Output the (X, Y) coordinate of the center of the cell containing the given text.  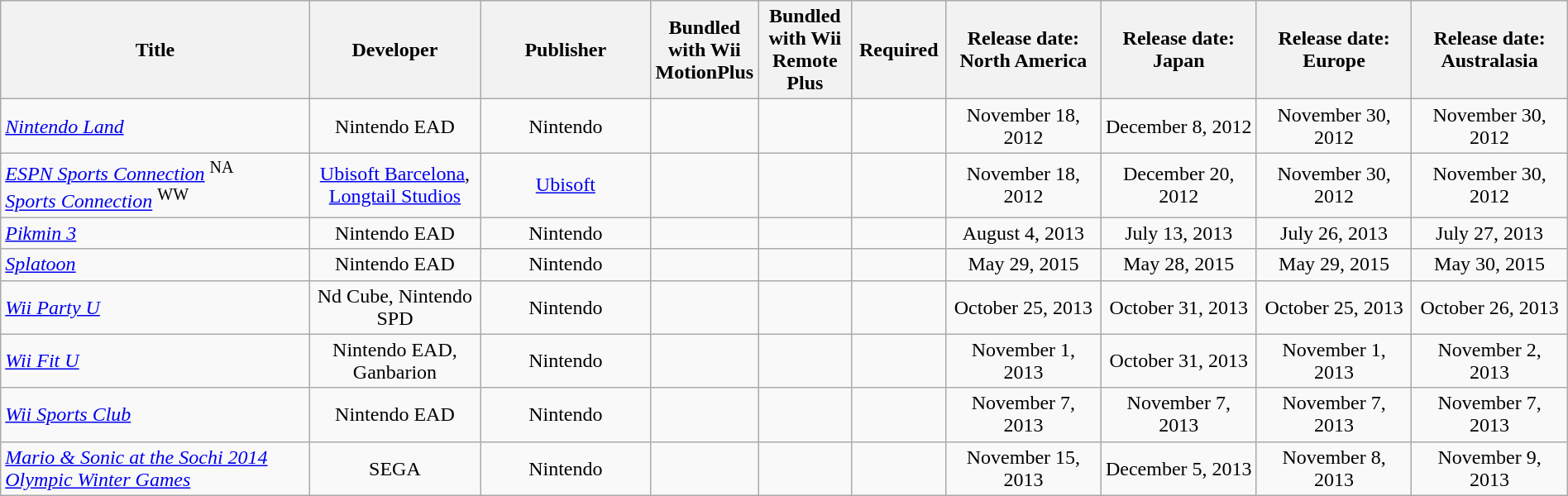
Ubisoft Barcelona, Longtail Studios (394, 185)
August 4, 2013 (1023, 233)
Wii Sports Club (155, 415)
Nd Cube, Nintendo SPD (394, 308)
Required (898, 50)
July 26, 2013 (1334, 233)
Publisher (566, 50)
Release date:Europe (1334, 50)
Nintendo EAD, Ganbarion (394, 360)
Nintendo Land (155, 126)
November 9, 2013 (1489, 468)
November 8, 2013 (1334, 468)
November 15, 2013 (1023, 468)
Wii Fit U (155, 360)
Developer (394, 50)
May 28, 2015 (1178, 265)
ESPN Sports Connection NASports Connection WW (155, 185)
November 2, 2013 (1489, 360)
October 26, 2013 (1489, 308)
Bundled with Wii Remote Plus (806, 50)
Pikmin 3 (155, 233)
Title (155, 50)
July 13, 2013 (1178, 233)
December 5, 2013 (1178, 468)
Ubisoft (566, 185)
Release date:North America (1023, 50)
May 30, 2015 (1489, 265)
Wii Party U (155, 308)
Splatoon (155, 265)
December 20, 2012 (1178, 185)
July 27, 2013 (1489, 233)
Release date:Japan (1178, 50)
December 8, 2012 (1178, 126)
Release date:Australasia (1489, 50)
SEGA (394, 468)
Bundled with Wii MotionPlus (705, 50)
Mario & Sonic at the Sochi 2014 Olympic Winter Games (155, 468)
